Extract the (x, y) coordinate from the center of the cell holding the provided text.  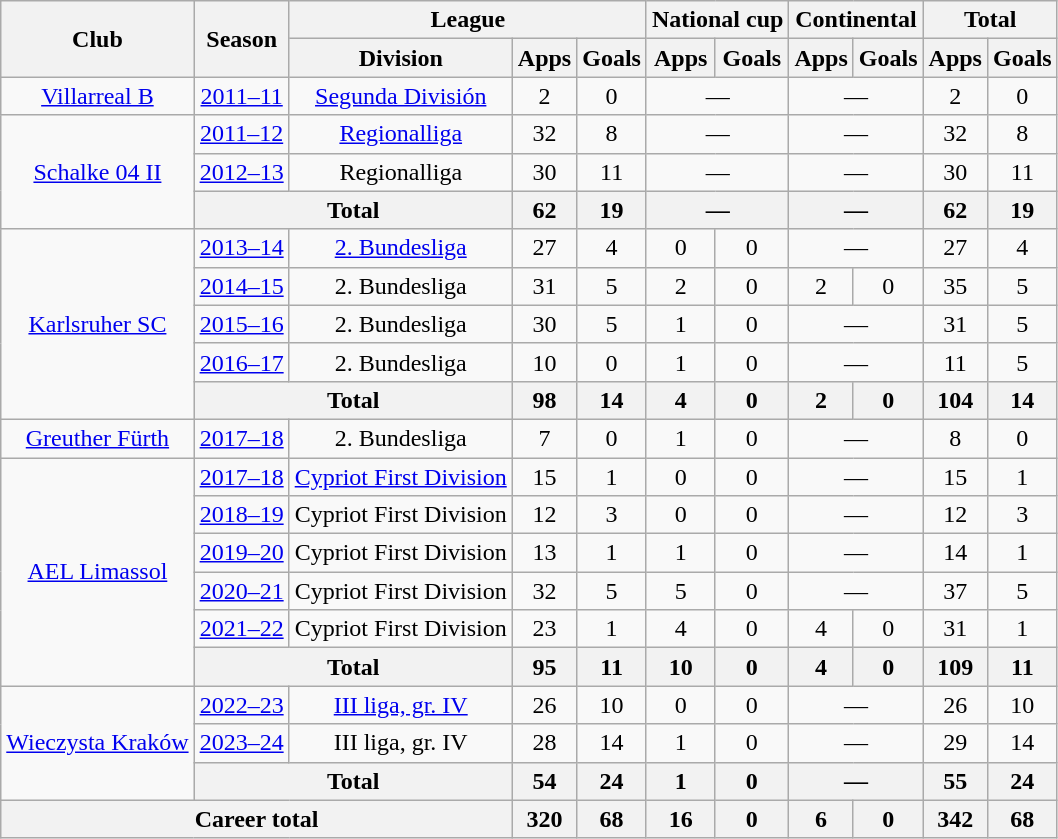
AEL Limassol (98, 572)
54 (544, 781)
Greuther Fürth (98, 438)
Wieczysta Kraków (98, 743)
6 (821, 819)
29 (955, 743)
98 (544, 400)
2016–17 (242, 362)
2012–13 (242, 172)
2011–12 (242, 134)
League (468, 20)
Club (98, 39)
Division (400, 58)
16 (680, 819)
2011–11 (242, 96)
37 (955, 591)
Karlsruher SC (98, 324)
2022–23 (242, 705)
2015–16 (242, 324)
Career total (257, 819)
23 (544, 629)
2014–15 (242, 286)
104 (955, 400)
2023–24 (242, 743)
2013–14 (242, 248)
2019–20 (242, 553)
2020–21 (242, 591)
Continental (856, 20)
2018–19 (242, 515)
35 (955, 286)
320 (544, 819)
2021–22 (242, 629)
Segunda División (400, 96)
109 (955, 667)
28 (544, 743)
13 (544, 553)
National cup (717, 20)
55 (955, 781)
7 (544, 438)
95 (544, 667)
Season (242, 39)
342 (955, 819)
Schalke 04 II (98, 172)
Villarreal B (98, 96)
